From the cell containing the given text, extract its center point as [X, Y] coordinate. 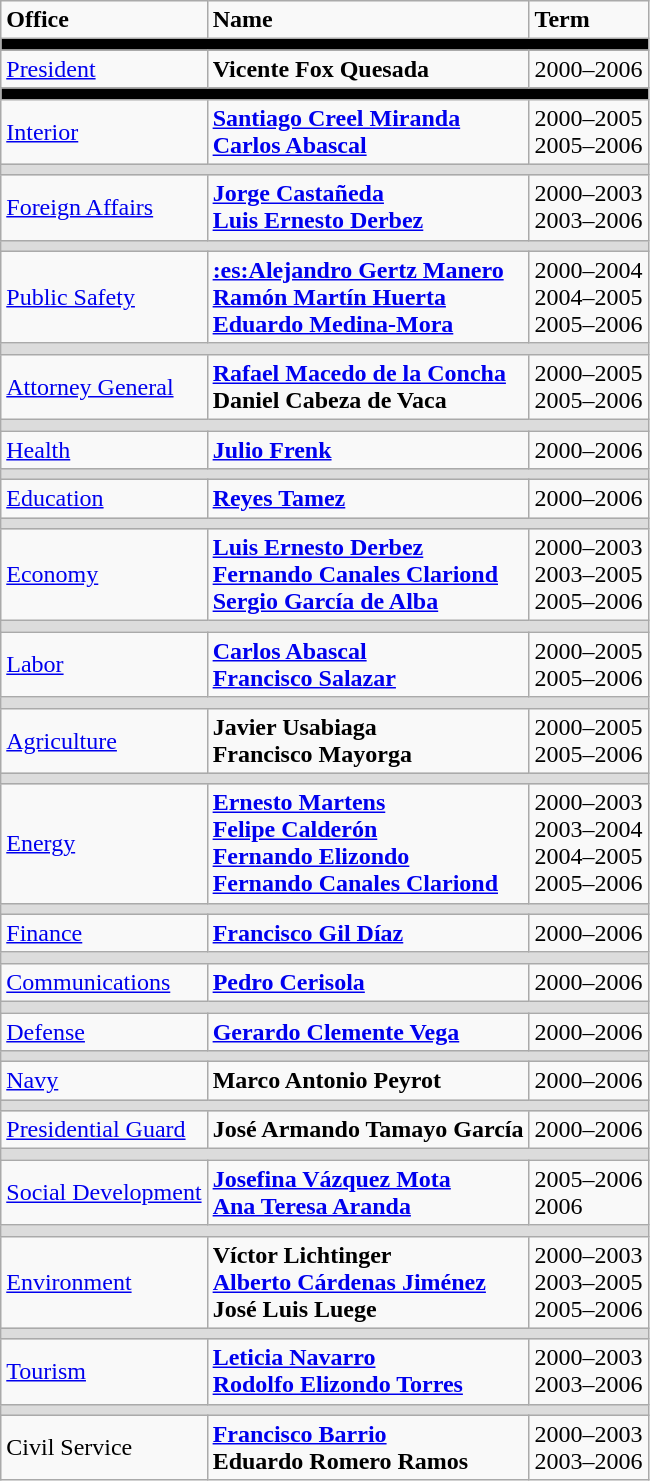
Term [588, 20]
Attorney General [104, 386]
Tourism [104, 1372]
Marco Antonio Peyrot [368, 1081]
President [104, 69]
Ernesto Martens Felipe Calderón Fernando Elizondo Fernando Canales Clariond [368, 844]
Luis Ernesto Derbez Fernando Canales Clariond Sergio García de Alba [368, 575]
Health [104, 449]
Julio Frenk [368, 449]
Public Safety [104, 297]
Pedro Cerisola [368, 982]
Education [104, 499]
Leticia Navarro Rodolfo Elizondo Torres [368, 1372]
Defense [104, 1031]
Presidential Guard [104, 1130]
Energy [104, 844]
:es:Alejandro Gertz Manero Ramón Martín Huerta Eduardo Medina-Mora [368, 297]
Interior [104, 132]
Francisco Gil Díaz [368, 933]
Reyes Tamez [368, 499]
Rafael Macedo de la Concha Daniel Cabeza de Vaca [368, 386]
2000–2004 2004–2005 2005–2006 [588, 297]
Santiago Creel Miranda Carlos Abascal [368, 132]
Gerardo Clemente Vega [368, 1031]
Josefina Vázquez Mota Ana Teresa Aranda [368, 1192]
Communications [104, 982]
Name [368, 20]
Environment [104, 1282]
Social Development [104, 1192]
2000–2003 2003–2004 2004–2005 2005–2006 [588, 844]
Office [104, 20]
Finance [104, 933]
Agriculture [104, 740]
José Armando Tamayo García [368, 1130]
Víctor Lichtinger Alberto Cárdenas Jiménez José Luis Luege [368, 1282]
Javier Usabiaga Francisco Mayorga [368, 740]
Jorge Castañeda Luis Ernesto Derbez [368, 208]
Labor [104, 664]
Carlos Abascal Francisco Salazar [368, 664]
Foreign Affairs [104, 208]
Francisco Barrio Eduardo Romero Ramos [368, 1448]
Navy [104, 1081]
Civil Service [104, 1448]
Economy [104, 575]
Vicente Fox Quesada [368, 69]
2005–2006 2006 [588, 1192]
